Return the [X, Y] coordinate for the center point of the cell that contains the specified text.  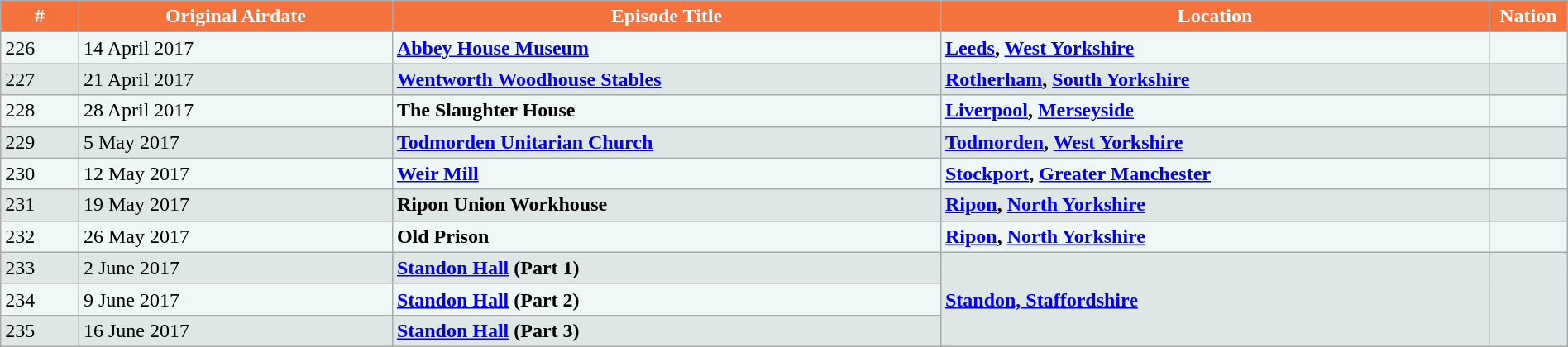
Location [1214, 17]
28 April 2017 [235, 111]
Todmorden, West Yorkshire [1214, 142]
21 April 2017 [235, 79]
232 [40, 236]
229 [40, 142]
The Slaughter House [667, 111]
235 [40, 330]
9 June 2017 [235, 299]
14 April 2017 [235, 48]
Original Airdate [235, 17]
5 May 2017 [235, 142]
227 [40, 79]
228 [40, 111]
12 May 2017 [235, 173]
26 May 2017 [235, 236]
Weir Mill [667, 173]
Leeds, West Yorkshire [1214, 48]
2 June 2017 [235, 268]
226 [40, 48]
Standon, Staffordshire [1214, 299]
230 [40, 173]
Abbey House Museum [667, 48]
Todmorden Unitarian Church [667, 142]
Nation [1528, 17]
Standon Hall (Part 1) [667, 268]
Rotherham, South Yorkshire [1214, 79]
# [40, 17]
234 [40, 299]
233 [40, 268]
Wentworth Woodhouse Stables [667, 79]
Liverpool, Merseyside [1214, 111]
Ripon Union Workhouse [667, 205]
Standon Hall (Part 2) [667, 299]
19 May 2017 [235, 205]
231 [40, 205]
Episode Title [667, 17]
16 June 2017 [235, 330]
Stockport, Greater Manchester [1214, 173]
Old Prison [667, 236]
Standon Hall (Part 3) [667, 330]
